Find where the given text appears and provide that cell's center as (X, Y) coordinate. 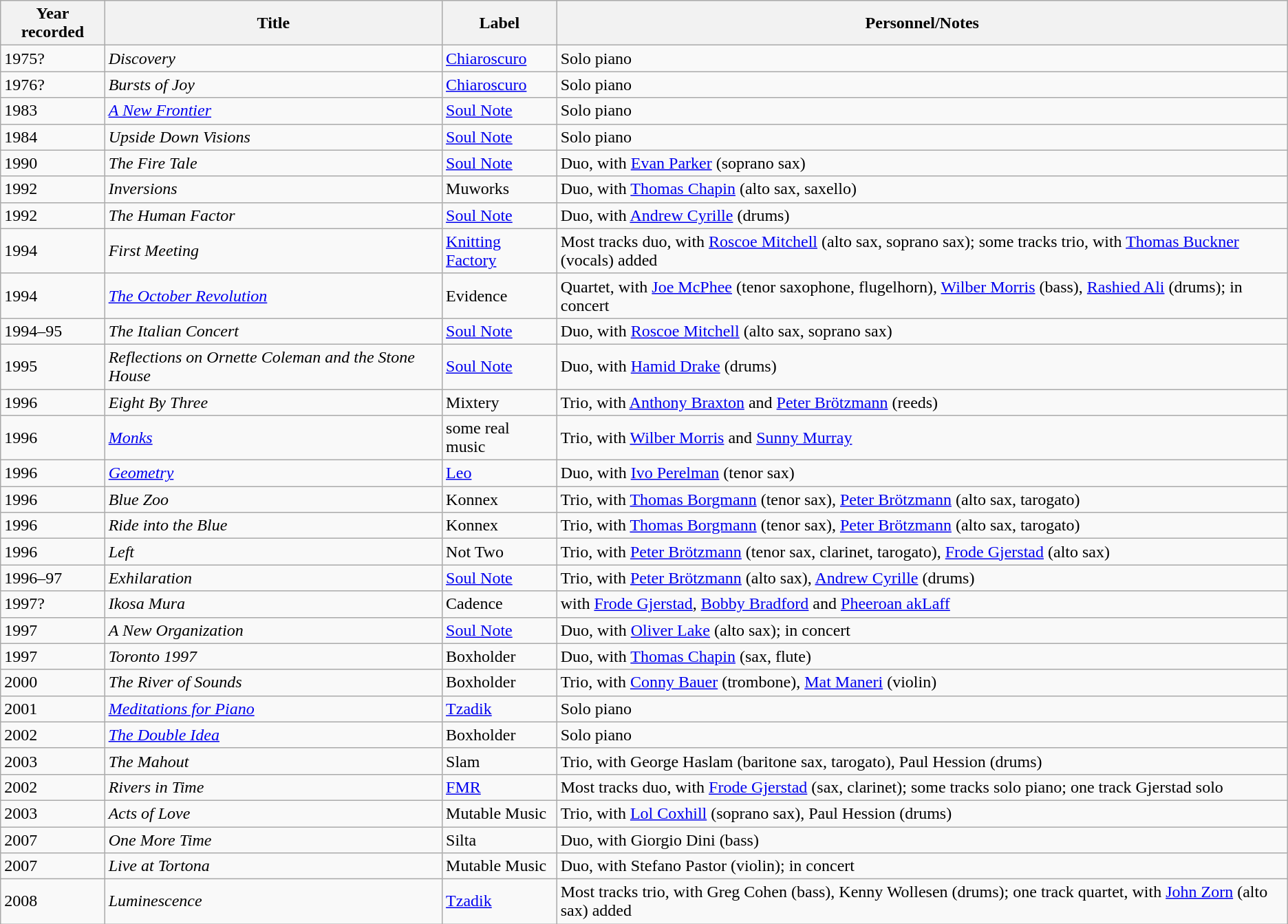
Trio, with George Haslam (baritone sax, tarogato), Paul Hession (drums) (922, 761)
FMR (500, 787)
2008 (52, 901)
1984 (52, 137)
Bursts of Joy (273, 85)
Ride into the Blue (273, 526)
Trio, with Peter Brötzmann (alto sax), Andrew Cyrille (drums) (922, 578)
Acts of Love (273, 813)
Inversions (273, 189)
1995 (52, 366)
The Double Idea (273, 735)
Slam (500, 761)
Leo (500, 473)
Trio, with Anthony Braxton and Peter Brötzmann (reeds) (922, 402)
Year recorded (52, 23)
Duo, with Hamid Drake (drums) (922, 366)
The Mahout (273, 761)
Duo, with Andrew Cyrille (drums) (922, 215)
Upside Down Visions (273, 137)
1996–97 (52, 578)
Monks (273, 438)
Title (273, 23)
The Italian Concert (273, 331)
Meditations for Piano (273, 709)
A New Frontier (273, 111)
1997? (52, 604)
Most tracks duo, with Frode Gjerstad (sax, clarinet); some tracks solo piano; one track Gjerstad solo (922, 787)
Geometry (273, 473)
The Fire Tale (273, 163)
Duo, with Stefano Pastor (violin); in concert (922, 866)
Reflections on Ornette Coleman and the Stone House (273, 366)
Trio, with Wilber Morris and Sunny Murray (922, 438)
Exhilaration (273, 578)
1990 (52, 163)
Live at Tortona (273, 866)
Duo, with Oliver Lake (alto sax); in concert (922, 630)
Duo, with Ivo Perelman (tenor sax) (922, 473)
Trio, with Peter Brötzmann (tenor sax, clarinet, tarogato), Frode Gjerstad (alto sax) (922, 552)
1994–95 (52, 331)
Most tracks trio, with Greg Cohen (bass), Kenny Wollesen (drums); one track quartet, with John Zorn (alto sax) added (922, 901)
Rivers in Time (273, 787)
Silta (500, 840)
Personnel/Notes (922, 23)
2000 (52, 683)
Trio, with Lol Coxhill (soprano sax), Paul Hession (drums) (922, 813)
Duo, with Thomas Chapin (sax, flute) (922, 656)
Mixtery (500, 402)
Duo, with Roscoe Mitchell (alto sax, soprano sax) (922, 331)
1976? (52, 85)
Trio, with Conny Bauer (trombone), Mat Maneri (violin) (922, 683)
Toronto 1997 (273, 656)
Duo, with Evan Parker (soprano sax) (922, 163)
with Frode Gjerstad, Bobby Bradford and Pheeroan akLaff (922, 604)
Eight By Three (273, 402)
Not Two (500, 552)
1983 (52, 111)
The River of Sounds (273, 683)
The Human Factor (273, 215)
Luminescence (273, 901)
Ikosa Mura (273, 604)
Duo, with Thomas Chapin (alto sax, saxello) (922, 189)
1975? (52, 58)
Discovery (273, 58)
Label (500, 23)
Duo, with Giorgio Dini (bass) (922, 840)
Quartet, with Joe McPhee (tenor saxophone, flugelhorn), Wilber Morris (bass), Rashied Ali (drums); in concert (922, 296)
Evidence (500, 296)
Cadence (500, 604)
Left (273, 552)
First Meeting (273, 250)
The October Revolution (273, 296)
Blue Zoo (273, 499)
One More Time (273, 840)
A New Organization (273, 630)
Most tracks duo, with Roscoe Mitchell (alto sax, soprano sax); some tracks trio, with Thomas Buckner (vocals) added (922, 250)
some real music (500, 438)
2001 (52, 709)
Muworks (500, 189)
Knitting Factory (500, 250)
